Pinpoint the cell where the given text exists, returning its (x, y) midpoint coordinate. 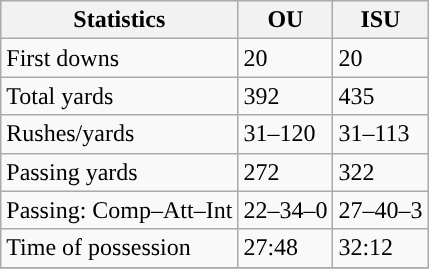
OU (286, 20)
Time of possession (120, 248)
31–113 (380, 134)
435 (380, 96)
27–40–3 (380, 210)
322 (380, 172)
272 (286, 172)
22–34–0 (286, 210)
Passing: Comp–Att–Int (120, 210)
Total yards (120, 96)
ISU (380, 20)
392 (286, 96)
Passing yards (120, 172)
Rushes/yards (120, 134)
31–120 (286, 134)
Statistics (120, 20)
First downs (120, 58)
27:48 (286, 248)
32:12 (380, 248)
